Return the [X, Y] coordinate for the center point of the cell that contains the specified text.  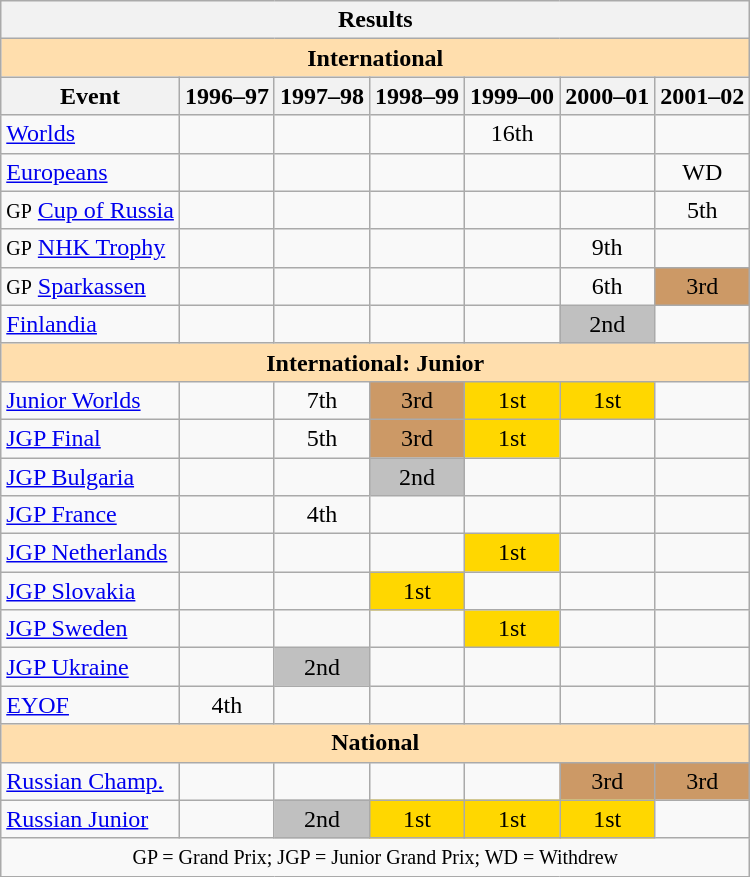
JGP Final [90, 438]
9th [608, 248]
Finlandia [90, 324]
GP = Grand Prix; JGP = Junior Grand Prix; WD = Withdrew [376, 857]
1998–99 [418, 96]
16th [512, 134]
1999–00 [512, 96]
Europeans [90, 172]
JGP Sweden [90, 629]
1997–98 [322, 96]
Russian Junior [90, 819]
GP Sparkassen [90, 286]
WD [702, 172]
JGP Netherlands [90, 553]
JGP Bulgaria [90, 477]
Junior Worlds [90, 400]
International: Junior [376, 362]
International [376, 58]
JGP Slovakia [90, 591]
2001–02 [702, 96]
JGP Ukraine [90, 667]
Results [376, 20]
EYOF [90, 705]
National [376, 743]
GP NHK Trophy [90, 248]
Event [90, 96]
2000–01 [608, 96]
Worlds [90, 134]
Russian Champ. [90, 781]
GP Cup of Russia [90, 210]
JGP France [90, 515]
7th [322, 400]
1996–97 [226, 96]
6th [608, 286]
